Determine the (x, y) coordinate at the center of the cell enclosing the given text.  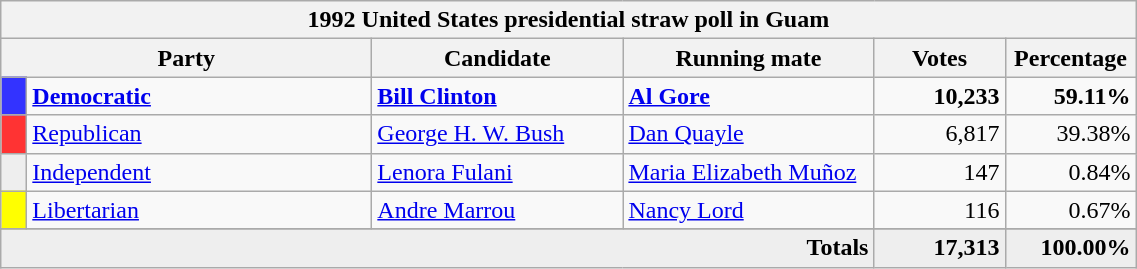
Andre Marrou (498, 210)
Running mate (748, 58)
Totals (438, 248)
Dan Quayle (748, 134)
6,817 (940, 134)
10,233 (940, 96)
39.38% (1070, 134)
Lenora Fulani (498, 172)
0.84% (1070, 172)
17,313 (940, 248)
Party (186, 58)
Al Gore (748, 96)
Candidate (498, 58)
Libertarian (200, 210)
Nancy Lord (748, 210)
Republican (200, 134)
Independent (200, 172)
Votes (940, 58)
Percentage (1070, 58)
147 (940, 172)
59.11% (1070, 96)
0.67% (1070, 210)
George H. W. Bush (498, 134)
116 (940, 210)
Democratic (200, 96)
1992 United States presidential straw poll in Guam (568, 20)
Maria Elizabeth Muñoz (748, 172)
Bill Clinton (498, 96)
100.00% (1070, 248)
